For the text-containing cell, return its midpoint in (x, y) coordinate format. 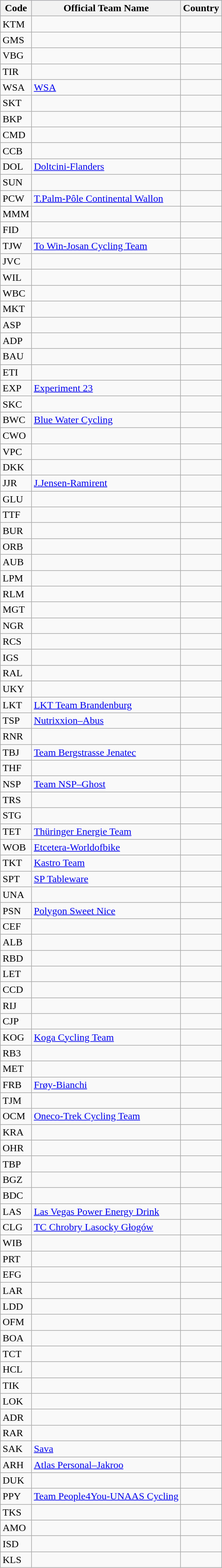
UNA (16, 895)
TRS (16, 800)
PRT (16, 1259)
AUB (16, 562)
BUR (16, 531)
TTF (16, 515)
CLG (16, 1227)
T.Palm-Pôle Continental Wallon (106, 198)
UKY (16, 689)
Blue Water Cycling (106, 420)
CJP (16, 1021)
OFM (16, 1322)
RIJ (16, 1006)
VBG (16, 56)
ADR (16, 1417)
LOK (16, 1401)
TJW (16, 246)
Oneco-Trek Cycling Team (106, 1116)
RLM (16, 594)
WIL (16, 277)
MKT (16, 309)
DKK (16, 467)
CMD (16, 135)
RB3 (16, 1053)
LET (16, 974)
SKT (16, 103)
EFG (16, 1275)
SUN (16, 182)
RCS (16, 641)
KLS (16, 1560)
LDD (16, 1306)
ALB (16, 942)
SKC (16, 404)
SPT (16, 879)
LAS (16, 1212)
JJR (16, 483)
ETI (16, 372)
Koga Cycling Team (106, 1037)
LKT (16, 705)
WIB (16, 1243)
PPY (16, 1496)
KTM (16, 24)
BGZ (16, 1180)
Team Bergstrasse Jenatec (106, 752)
TBP (16, 1164)
CCD (16, 990)
WOB (16, 847)
CCB (16, 151)
TKT (16, 863)
Experiment 23 (106, 388)
PCW (16, 198)
ARH (16, 1464)
TIR (16, 72)
J.Jensen-Ramirent (106, 483)
Official Team Name (106, 8)
Etcetera-Worldofbike (106, 847)
RNR (16, 737)
SAK (16, 1449)
Doltcini-Flanders (106, 166)
MGT (16, 610)
FRB (16, 1085)
LPM (16, 578)
ISD (16, 1544)
Team NSP–Ghost (106, 784)
CEF (16, 926)
IGS (16, 657)
OCM (16, 1116)
AMO (16, 1528)
LAR (16, 1291)
TIK (16, 1385)
Team People4You-UNAAS Cycling (106, 1496)
TKS (16, 1512)
TCT (16, 1354)
ADP (16, 341)
GLU (16, 499)
Polygon Sweet Nice (106, 910)
ASP (16, 325)
Frøy-Bianchi (106, 1085)
KRA (16, 1132)
DUK (16, 1481)
GMS (16, 40)
RBD (16, 958)
TBJ (16, 752)
KOG (16, 1037)
STG (16, 816)
BDC (16, 1195)
Las Vegas Power Energy Drink (106, 1212)
TC Chrobry Lasocky Głogów (106, 1227)
BAU (16, 356)
TSP (16, 721)
BWC (16, 420)
RAR (16, 1433)
LKT Team Brandenburg (106, 705)
CWO (16, 435)
VPC (16, 451)
SP Tableware (106, 879)
THF (16, 768)
MMM (16, 214)
NGR (16, 626)
Atlas Personal–Jakroo (106, 1464)
HCL (16, 1370)
TJM (16, 1101)
Country (201, 8)
BOA (16, 1338)
PSN (16, 910)
Code (16, 8)
ORB (16, 547)
To Win-Josan Cycling Team (106, 246)
Kastro Team (106, 863)
Nutrixxion–Abus (106, 721)
WBC (16, 293)
NSP (16, 784)
OHR (16, 1148)
TET (16, 831)
JVC (16, 262)
Thüringer Energie Team (106, 831)
MET (16, 1069)
DOL (16, 166)
RAL (16, 673)
FID (16, 230)
Sava (106, 1449)
EXP (16, 388)
BKP (16, 119)
